Pinpoint the cell where the given text exists, returning its (x, y) midpoint coordinate. 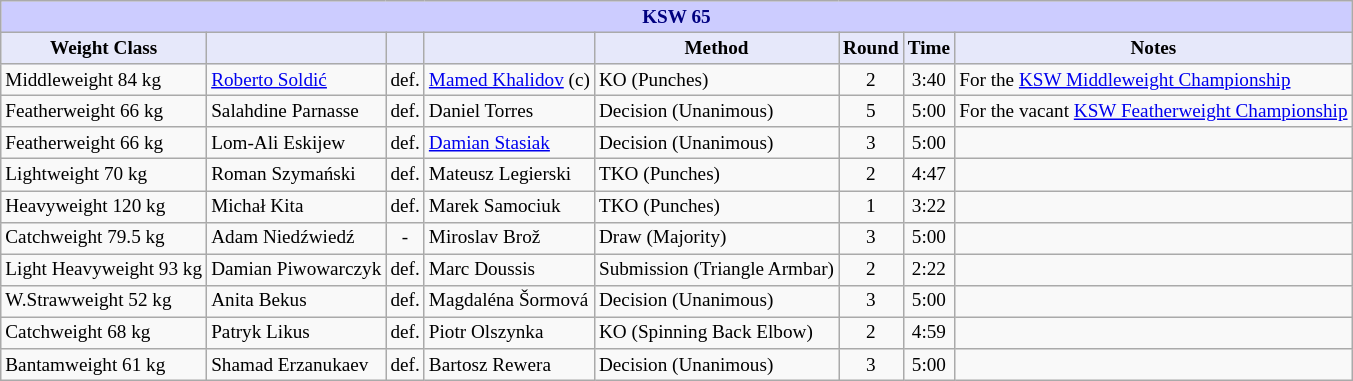
KO (Punches) (716, 80)
Damian Stasiak (509, 143)
Michał Kita (296, 206)
Miroslav Brož (509, 238)
KSW 65 (676, 17)
Marek Samociuk (509, 206)
Heavyweight 120 kg (104, 206)
3:22 (928, 206)
Piotr Olszynka (509, 333)
For the vacant KSW Featherweight Championship (1154, 111)
Light Heavyweight 93 kg (104, 270)
Magdaléna Šormová (509, 301)
Middleweight 84 kg (104, 80)
Salahdine Parnasse (296, 111)
1 (872, 206)
Marc Doussis (509, 270)
Bantamweight 61 kg (104, 365)
2:22 (928, 270)
Catchweight 79.5 kg (104, 238)
Bartosz Rewera (509, 365)
Roman Szymański (296, 175)
Lightweight 70 kg (104, 175)
4:47 (928, 175)
Mamed Khalidov (c) (509, 80)
Catchweight 68 kg (104, 333)
Round (872, 48)
Submission (Triangle Armbar) (716, 270)
Shamad Erzanukaev (296, 365)
Notes (1154, 48)
- (405, 238)
Roberto Soldić (296, 80)
KO (Spinning Back Elbow) (716, 333)
Anita Bekus (296, 301)
For the KSW Middleweight Championship (1154, 80)
4:59 (928, 333)
5 (872, 111)
Time (928, 48)
Lom-Ali Eskijew (296, 143)
Weight Class (104, 48)
3:40 (928, 80)
Damian Piwowarczyk (296, 270)
Draw (Majority) (716, 238)
Method (716, 48)
W.Strawweight 52 kg (104, 301)
Adam Niedźwiedź (296, 238)
Daniel Torres (509, 111)
Mateusz Legierski (509, 175)
Patryk Likus (296, 333)
